For the text-containing cell, return its midpoint in [x, y] coordinate format. 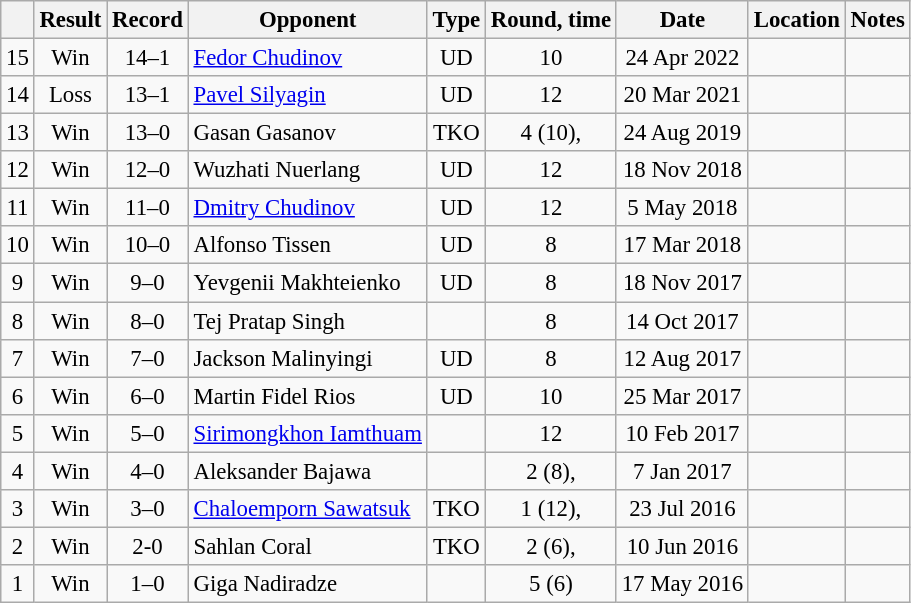
10 Jun 2016 [682, 546]
7 [18, 358]
Sahlan Coral [308, 546]
25 Mar 2017 [682, 396]
2-0 [148, 546]
9 [18, 283]
6–0 [148, 396]
Yevgenii Makhteienko [308, 283]
5 [18, 433]
Opponent [308, 20]
9–0 [148, 283]
Dmitry Chudinov [308, 208]
Round, time [552, 20]
Pavel Silyagin [308, 95]
Gasan Gasanov [308, 133]
4 [18, 471]
14 [18, 95]
17 May 2016 [682, 584]
Chaloemporn Sawatsuk [308, 509]
6 [18, 396]
Location [796, 20]
Jackson Malinyingi [308, 358]
3 [18, 509]
14–1 [148, 58]
Giga Nadiradze [308, 584]
Date [682, 20]
4 (10), [552, 133]
Result [70, 20]
1 [18, 584]
7 Jan 2017 [682, 471]
17 Mar 2018 [682, 245]
Alfonso Tissen [308, 245]
11–0 [148, 208]
1–0 [148, 584]
18 Nov 2017 [682, 283]
Aleksander Bajawa [308, 471]
Loss [70, 95]
18 Nov 2018 [682, 170]
10–0 [148, 245]
23 Jul 2016 [682, 509]
3–0 [148, 509]
8–0 [148, 321]
Sirimongkhon Iamthuam [308, 433]
12–0 [148, 170]
5–0 [148, 433]
5 (6) [552, 584]
Notes [878, 20]
13–1 [148, 95]
10 Feb 2017 [682, 433]
7–0 [148, 358]
2 [18, 546]
24 Aug 2019 [682, 133]
Fedor Chudinov [308, 58]
4–0 [148, 471]
Tej Pratap Singh [308, 321]
20 Mar 2021 [682, 95]
2 (8), [552, 471]
Record [148, 20]
1 (12), [552, 509]
11 [18, 208]
14 Oct 2017 [682, 321]
Type [456, 20]
2 (6), [552, 546]
5 May 2018 [682, 208]
15 [18, 58]
13 [18, 133]
Wuzhati Nuerlang [308, 170]
13–0 [148, 133]
Martin Fidel Rios [308, 396]
24 Apr 2022 [682, 58]
12 Aug 2017 [682, 358]
